Pinpoint the cell where the given text exists, returning its [x, y] midpoint coordinate. 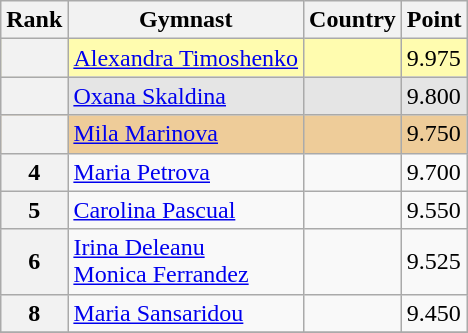
4 [34, 172]
9.975 [434, 58]
6 [34, 262]
9.750 [434, 134]
8 [34, 313]
Country [353, 20]
Maria Sansaridou [186, 313]
Carolina Pascual [186, 210]
Irina DeleanuMonica Ferrandez [186, 262]
Point [434, 20]
9.550 [434, 210]
Mila Marinova [186, 134]
9.700 [434, 172]
5 [34, 210]
9.800 [434, 96]
Gymnast [186, 20]
Maria Petrova [186, 172]
9.450 [434, 313]
9.525 [434, 262]
Alexandra Timoshenko [186, 58]
Rank [34, 20]
Oxana Skaldina [186, 96]
